For the text-containing cell, return its midpoint in [x, y] coordinate format. 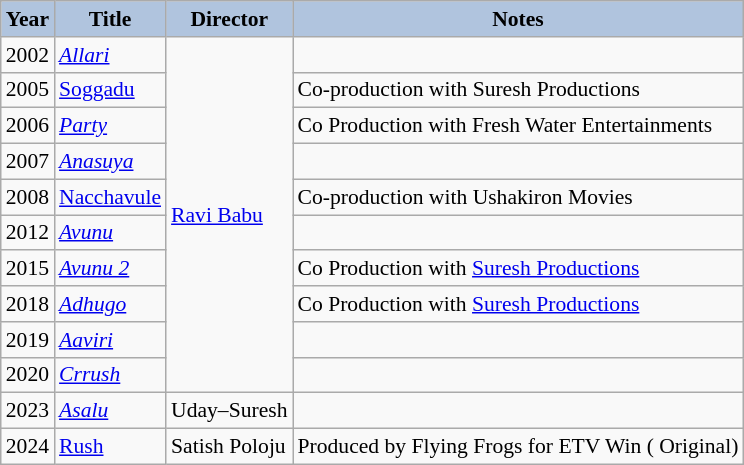
Co-production with Suresh Productions [518, 90]
Co-production with Ushakiron Movies [518, 197]
Co Production with Fresh Water Entertainments [518, 126]
Avunu [110, 233]
2018 [28, 304]
Allari [110, 55]
2023 [28, 411]
Rush [110, 447]
Nacchavule [110, 197]
2006 [28, 126]
Notes [518, 19]
Produced by Flying Frogs for ETV Win ( Original) [518, 447]
Year [28, 19]
Director [229, 19]
Uday–Suresh [229, 411]
Aaviri [110, 340]
Soggadu [110, 90]
2007 [28, 162]
Adhugo [110, 304]
2015 [28, 269]
2002 [28, 55]
2019 [28, 340]
2008 [28, 197]
Satish Poloju [229, 447]
2012 [28, 233]
Ravi Babu [229, 215]
Crrush [110, 375]
2024 [28, 447]
Asalu [110, 411]
2020 [28, 375]
Anasuya [110, 162]
Party [110, 126]
Avunu 2 [110, 269]
Title [110, 19]
2005 [28, 90]
